Detect which cell encompasses the target text, then output its (x, y) center coordinate. 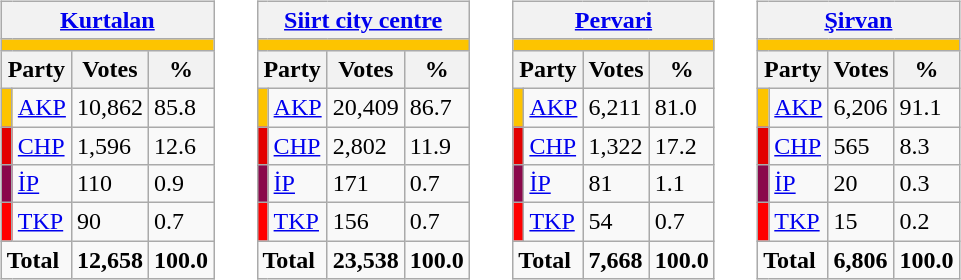
23,538 (366, 260)
20,409 (366, 107)
17.2 (682, 145)
10,862 (110, 107)
6,206 (861, 107)
Pervari (614, 20)
565 (861, 145)
Şirvan (858, 20)
1.1 (682, 184)
86.7 (436, 107)
2,802 (366, 145)
156 (366, 222)
6,806 (861, 260)
8.3 (926, 145)
171 (366, 184)
Kurtalan (107, 20)
1,322 (616, 145)
85.8 (180, 107)
12.6 (180, 145)
12,658 (110, 260)
20 (861, 184)
11.9 (436, 145)
1,596 (110, 145)
90 (110, 222)
0.2 (926, 222)
81 (616, 184)
6,211 (616, 107)
81.0 (682, 107)
Siirt city centre (363, 20)
91.1 (926, 107)
0.9 (180, 184)
7,668 (616, 260)
110 (110, 184)
54 (616, 222)
0.3 (926, 184)
15 (861, 222)
